Search for the cell housing the specified text and yield its (x, y) center coordinate. 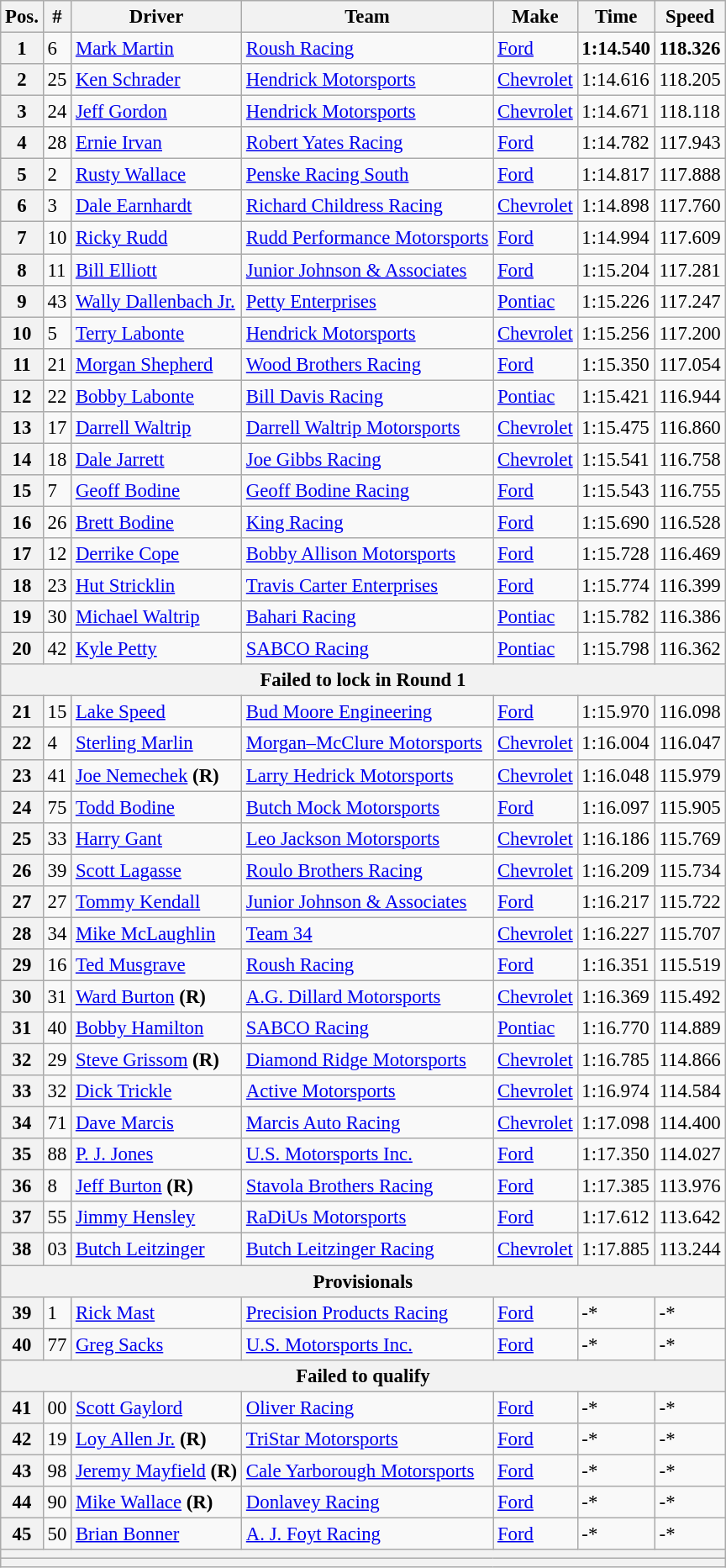
98 (57, 1470)
Sterling Marlin (156, 744)
1:16.785 (616, 1060)
38 (22, 1249)
Team (368, 17)
# (57, 17)
114.889 (690, 1028)
1:15.541 (616, 459)
116.528 (690, 522)
03 (57, 1249)
1:16.004 (616, 744)
Oliver Racing (368, 1407)
113.976 (690, 1186)
Bill Davis Racing (368, 396)
1:15.690 (616, 522)
114.027 (690, 1154)
118.118 (690, 112)
Butch Leitzinger Racing (368, 1249)
Bill Elliott (156, 270)
King Racing (368, 522)
116.469 (690, 554)
Kyle Petty (156, 649)
1:15.421 (616, 396)
Harry Gant (156, 838)
117.609 (690, 238)
1:17.385 (616, 1186)
118.326 (690, 49)
Wally Dallenbach Jr. (156, 301)
Derrike Cope (156, 554)
Dick Trickle (156, 1091)
113.244 (690, 1249)
Time (616, 17)
Mark Martin (156, 49)
Steve Grissom (R) (156, 1060)
36 (22, 1186)
1:16.048 (616, 775)
Rick Mast (156, 1312)
55 (57, 1218)
115.722 (690, 902)
115.769 (690, 838)
90 (57, 1502)
1:15.226 (616, 301)
14 (22, 459)
Darrell Waltrip (156, 428)
1:17.350 (616, 1154)
A.G. Dillard Motorsports (368, 996)
1:15.475 (616, 428)
117.888 (690, 175)
1:17.098 (616, 1123)
Speed (690, 17)
Donlavey Racing (368, 1502)
44 (22, 1502)
Roulo Brothers Racing (368, 870)
1:17.885 (616, 1249)
A. J. Foyt Racing (368, 1534)
1:16.186 (616, 838)
117.281 (690, 270)
Scott Lagasse (156, 870)
117.247 (690, 301)
Dave Marcis (156, 1123)
1:15.204 (616, 270)
1:16.974 (616, 1091)
Bobby Labonte (156, 396)
114.866 (690, 1060)
Brian Bonner (156, 1534)
Ward Burton (R) (156, 996)
117.943 (690, 143)
Dale Earnhardt (156, 206)
1:15.782 (616, 617)
115.905 (690, 807)
Pos. (22, 17)
35 (22, 1154)
13 (22, 428)
1:14.540 (616, 49)
Wood Brothers Racing (368, 364)
1:14.671 (616, 112)
117.054 (690, 364)
Bahari Racing (368, 617)
118.205 (690, 80)
Ricky Rudd (156, 238)
71 (57, 1123)
50 (57, 1534)
Butch Mock Motorsports (368, 807)
Travis Carter Enterprises (368, 586)
Team 34 (368, 933)
Brett Bodine (156, 522)
Lake Speed (156, 712)
116.399 (690, 586)
Bobby Allison Motorsports (368, 554)
Greg Sacks (156, 1344)
116.098 (690, 712)
Scott Gaylord (156, 1407)
Robert Yates Racing (368, 143)
116.755 (690, 491)
Provisionals (363, 1281)
Loy Allen Jr. (R) (156, 1439)
Ted Musgrave (156, 965)
Terry Labonte (156, 333)
Richard Childress Racing (368, 206)
Larry Hedrick Motorsports (368, 775)
Michael Waltrip (156, 617)
1:16.217 (616, 902)
Joe Nemechek (R) (156, 775)
1:16.097 (616, 807)
Darrell Waltrip Motorsports (368, 428)
1:14.898 (616, 206)
77 (57, 1344)
1:15.728 (616, 554)
116.386 (690, 617)
1:16.351 (616, 965)
Rudd Performance Motorsports (368, 238)
1:15.774 (616, 586)
Geoff Bodine (156, 491)
45 (22, 1534)
P. J. Jones (156, 1154)
Petty Enterprises (368, 301)
Diamond Ridge Motorsports (368, 1060)
20 (22, 649)
Make (535, 17)
1:16.770 (616, 1028)
1:14.782 (616, 143)
Ernie Irvan (156, 143)
116.047 (690, 744)
116.860 (690, 428)
1:15.970 (616, 712)
115.734 (690, 870)
Failed to lock in Round 1 (363, 680)
114.584 (690, 1091)
37 (22, 1218)
Morgan–McClure Motorsports (368, 744)
Jeff Burton (R) (156, 1186)
Tommy Kendall (156, 902)
Butch Leitzinger (156, 1249)
115.492 (690, 996)
75 (57, 807)
Dale Jarrett (156, 459)
1:15.350 (616, 364)
1:16.209 (616, 870)
Jeremy Mayfield (R) (156, 1470)
1:14.817 (616, 175)
115.519 (690, 965)
117.760 (690, 206)
116.758 (690, 459)
Jimmy Hensley (156, 1218)
Bobby Hamilton (156, 1028)
115.979 (690, 775)
Joe Gibbs Racing (368, 459)
Geoff Bodine Racing (368, 491)
TriStar Motorsports (368, 1439)
88 (57, 1154)
114.400 (690, 1123)
Marcis Auto Racing (368, 1123)
Cale Yarborough Motorsports (368, 1470)
1:15.543 (616, 491)
Mike Wallace (R) (156, 1502)
116.362 (690, 649)
1:15.798 (616, 649)
Active Motorsports (368, 1091)
115.707 (690, 933)
Bud Moore Engineering (368, 712)
00 (57, 1407)
Precision Products Racing (368, 1312)
Driver (156, 17)
Jeff Gordon (156, 112)
Stavola Brothers Racing (368, 1186)
Penske Racing South (368, 175)
1:16.227 (616, 933)
Todd Bodine (156, 807)
Morgan Shepherd (156, 364)
Mike McLaughlin (156, 933)
Hut Stricklin (156, 586)
1:16.369 (616, 996)
1:14.616 (616, 80)
113.642 (690, 1218)
Failed to qualify (363, 1375)
116.944 (690, 396)
1:15.256 (616, 333)
Ken Schrader (156, 80)
1:14.994 (616, 238)
9 (22, 301)
1:17.612 (616, 1218)
Rusty Wallace (156, 175)
117.200 (690, 333)
Leo Jackson Motorsports (368, 838)
RaDiUs Motorsports (368, 1218)
